Provide the [X, Y] coordinate of the cell's center where the given text is located.  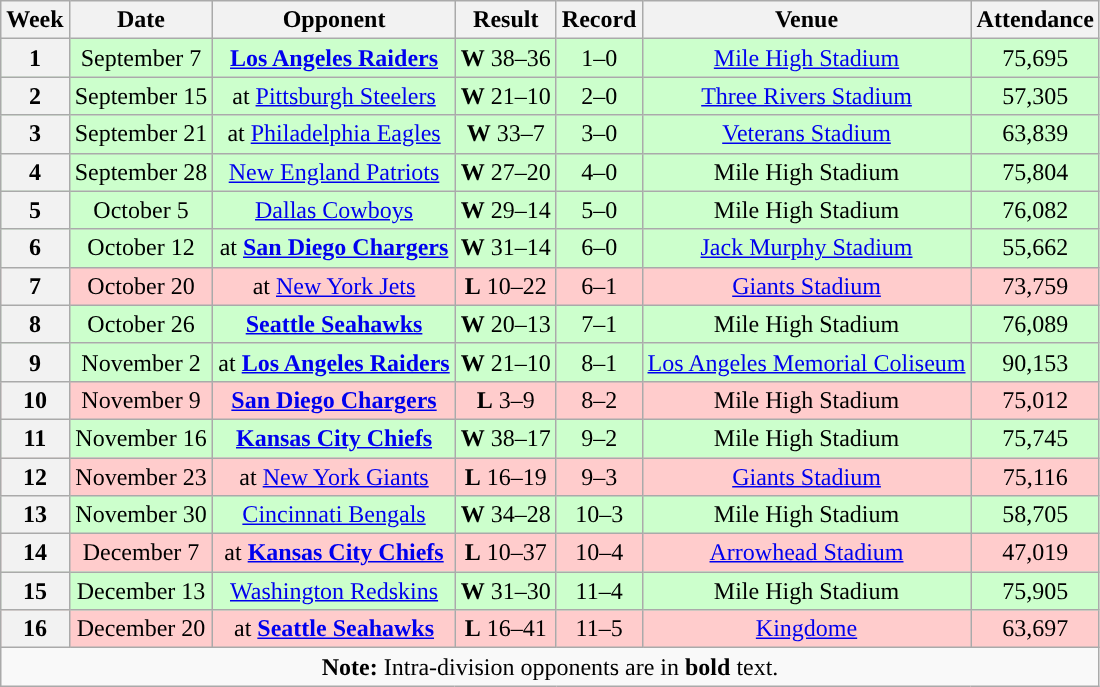
at San Diego Chargers [334, 248]
90,153 [1035, 362]
San Diego Chargers [334, 400]
at Philadelphia Eagles [334, 134]
October 20 [141, 286]
November 30 [141, 515]
8–1 [599, 362]
at Los Angeles Raiders [334, 362]
13 [35, 515]
W 38–36 [506, 58]
55,662 [1035, 248]
L 16–19 [506, 477]
Note: Intra-division opponents are in bold text. [550, 667]
at New York Jets [334, 286]
at Pittsburgh Steelers [334, 96]
75,012 [1035, 400]
75,905 [1035, 591]
75,804 [1035, 172]
November 23 [141, 477]
8–2 [599, 400]
11–5 [599, 629]
Arrowhead Stadium [806, 553]
57,305 [1035, 96]
W 27–20 [506, 172]
Week [35, 20]
6–1 [599, 286]
Cincinnati Bengals [334, 515]
Veterans Stadium [806, 134]
December 13 [141, 591]
9–2 [599, 438]
4 [35, 172]
8 [35, 324]
58,705 [1035, 515]
L 10–37 [506, 553]
Record [599, 20]
9 [35, 362]
63,839 [1035, 134]
75,745 [1035, 438]
Los Angeles Memorial Coliseum [806, 362]
W 31–14 [506, 248]
November 2 [141, 362]
W 31–30 [506, 591]
9–3 [599, 477]
Washington Redskins [334, 591]
3–0 [599, 134]
at Seattle Seahawks [334, 629]
Kansas City Chiefs [334, 438]
2 [35, 96]
75,695 [1035, 58]
7–1 [599, 324]
5 [35, 210]
Date [141, 20]
73,759 [1035, 286]
75,116 [1035, 477]
W 33–7 [506, 134]
L 10–22 [506, 286]
14 [35, 553]
October 12 [141, 248]
at Kansas City Chiefs [334, 553]
11–4 [599, 591]
10 [35, 400]
47,019 [1035, 553]
New England Patriots [334, 172]
15 [35, 591]
W 29–14 [506, 210]
Seattle Seahawks [334, 324]
2–0 [599, 96]
September 7 [141, 58]
November 16 [141, 438]
Venue [806, 20]
16 [35, 629]
5–0 [599, 210]
6–0 [599, 248]
Opponent [334, 20]
76,089 [1035, 324]
December 7 [141, 553]
W 20–13 [506, 324]
L 3–9 [506, 400]
1 [35, 58]
Three Rivers Stadium [806, 96]
Dallas Cowboys [334, 210]
Result [506, 20]
76,082 [1035, 210]
at New York Giants [334, 477]
Jack Murphy Stadium [806, 248]
October 26 [141, 324]
7 [35, 286]
63,697 [1035, 629]
September 15 [141, 96]
6 [35, 248]
11 [35, 438]
L 16–41 [506, 629]
October 5 [141, 210]
10–3 [599, 515]
4–0 [599, 172]
Attendance [1035, 20]
3 [35, 134]
W 38–17 [506, 438]
W 34–28 [506, 515]
1–0 [599, 58]
12 [35, 477]
Kingdome [806, 629]
November 9 [141, 400]
Los Angeles Raiders [334, 58]
10–4 [599, 553]
September 28 [141, 172]
December 20 [141, 629]
September 21 [141, 134]
